Provide the [x, y] coordinate of the cell's center where the given text is located.  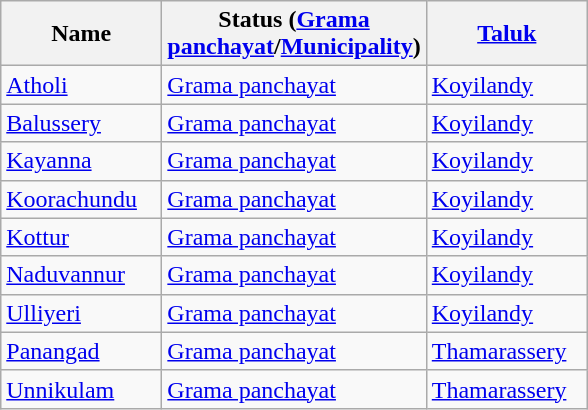
Status (Grama panchayat/Municipality) [294, 34]
Balussery [82, 123]
Kayanna [82, 161]
Taluk [506, 34]
Naduvannur [82, 275]
Ulliyeri [82, 313]
Atholi [82, 85]
Name [82, 34]
Unnikulam [82, 389]
Koorachundu [82, 199]
Kottur [82, 237]
Panangad [82, 351]
